Locate the cell with the specified text and output its [X, Y] center coordinate. 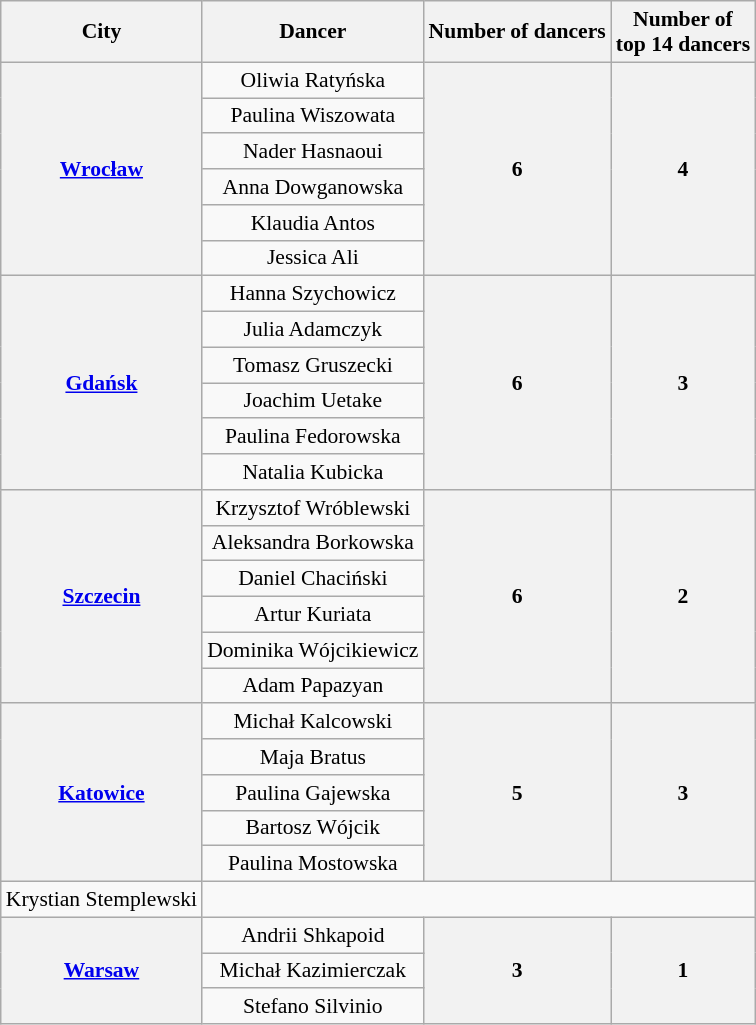
Nader Hasnaoui [312, 152]
Stefano Silvinio [312, 1007]
Paulina Wiszowata [312, 116]
2 [683, 597]
Szczecin [102, 597]
Paulina Gajewska [312, 793]
5 [516, 793]
Jessica Ali [312, 258]
Krzysztof Wróblewski [312, 508]
Adam Papazyan [312, 686]
Warsaw [102, 970]
Natalia Kubicka [312, 472]
Dominika Wójcikiewicz [312, 650]
Daniel Chaciński [312, 579]
Julia Adamczyk [312, 330]
Michał Kalcowski [312, 722]
Number of dancers [516, 32]
Aleksandra Borkowska [312, 543]
Andrii Shkapoid [312, 935]
Katowice [102, 793]
City [102, 32]
Hanna Szychowicz [312, 294]
Wrocław [102, 169]
Maja Bratus [312, 757]
Bartosz Wójcik [312, 828]
Klaudia Antos [312, 223]
4 [683, 169]
Tomasz Gruszecki [312, 365]
1 [683, 970]
Anna Dowganowska [312, 187]
Paulina Fedorowska [312, 437]
Paulina Mostowska [312, 864]
Gdańsk [102, 383]
Number oftop 14 dancers [683, 32]
Joachim Uetake [312, 401]
Oliwia Ratyńska [312, 80]
Michał Kazimierczak [312, 971]
Krystian Stemplewski [102, 900]
Dancer [312, 32]
Artur Kuriata [312, 615]
